Provide the [x, y] coordinate of the cell's center where the given text is located.  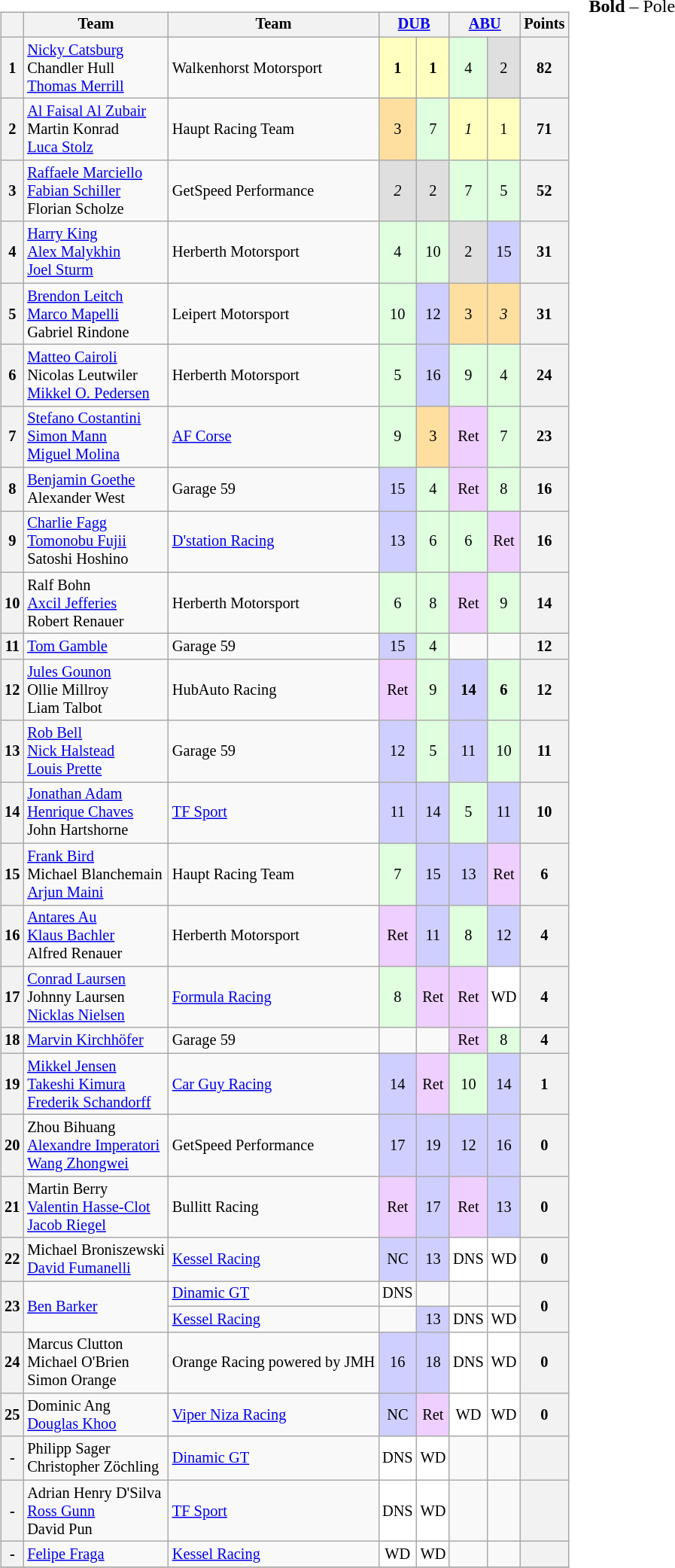
Bullitt Racing [274, 1207]
Jules Gounon Ollie Millroy Liam Talbot [96, 690]
22 [12, 1259]
Martin Berry Valentin Hasse-Clot Jacob Riegel [96, 1207]
Ben Barker [96, 1307]
D'station Racing [274, 542]
Benjamin Goethe Alexander West [96, 489]
Rob Bell Nick Halstead Louis Prette [96, 751]
Felipe Fraga [96, 1554]
Stefano Costantini Simon Mann Miguel Molina [96, 437]
Harry King Alex Malykhin Joel Sturm [96, 252]
Walkenhorst Motorsport [274, 68]
52 [544, 191]
Points [544, 25]
Al Faisal Al Zubair Martin Konrad Luca Stolz [96, 129]
Orange Racing powered by JMH [274, 1362]
Frank Bird Michael Blanchemain Arjun Maini [96, 874]
Viper Niza Racing [274, 1415]
25 [12, 1415]
21 [12, 1207]
Marvin Kirchhöfer [96, 1040]
82 [544, 68]
Philipp Sager Christopher Zöchling [96, 1458]
Conrad Laursen Johnny Laursen Nicklas Nielsen [96, 997]
Formula Racing [274, 997]
Charlie Fagg Tomonobu Fujii Satoshi Hoshino [96, 542]
20 [12, 1146]
Adrian Henry D'Silva Ross Gunn David Pun [96, 1511]
HubAuto Racing [274, 690]
DUB [414, 25]
Mikkel Jensen Takeshi Kimura Frederik Schandorff [96, 1084]
Zhou Bihuang Alexandre Imperatori Wang Zhongwei [96, 1146]
Leipert Motorsport [274, 314]
Matteo Cairoli Nicolas Leutwiler Mikkel O. Pedersen [96, 376]
Raffaele Marciello Fabian Schiller Florian Scholze [96, 191]
Antares Au Klaus Bachler Alfred Renauer [96, 936]
Michael Broniszewski David Fumanelli [96, 1259]
AF Corse [274, 437]
Dominic Ang Douglas Khoo [96, 1415]
Brendon Leitch Marco Mapelli Gabriel Rindone [96, 314]
ABU [485, 25]
Tom Gamble [96, 647]
Car Guy Racing [274, 1084]
Nicky Catsburg Chandler Hull Thomas Merrill [96, 68]
Jonathan Adam Henrique Chaves John Hartshorne [96, 813]
71 [544, 129]
Marcus Clutton Michael O'Brien Simon Orange [96, 1362]
Ralf Bohn Axcil Jefferies Robert Renauer [96, 603]
